Scan for the cell matching the given text and deliver its [x, y] coordinate at center. 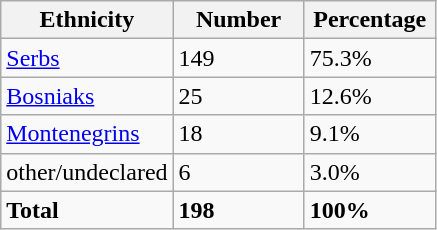
18 [238, 134]
Number [238, 20]
100% [370, 210]
12.6% [370, 96]
25 [238, 96]
3.0% [370, 172]
198 [238, 210]
6 [238, 172]
other/undeclared [87, 172]
Percentage [370, 20]
149 [238, 58]
Bosniaks [87, 96]
Montenegrins [87, 134]
Ethnicity [87, 20]
75.3% [370, 58]
9.1% [370, 134]
Serbs [87, 58]
Total [87, 210]
